Provide the [x, y] coordinate of the cell's center where the given text is located.  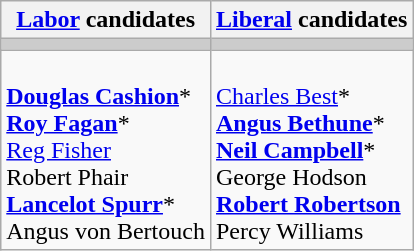
Douglas Cashion* Roy Fagan* Reg Fisher Robert Phair Lancelot Spurr* Angus von Bertouch [106, 150]
Labor candidates [106, 20]
Charles Best* Angus Bethune* Neil Campbell* George Hodson Robert Robertson Percy Williams [311, 150]
Liberal candidates [311, 20]
